For the text-containing cell, return its midpoint in (X, Y) coordinate format. 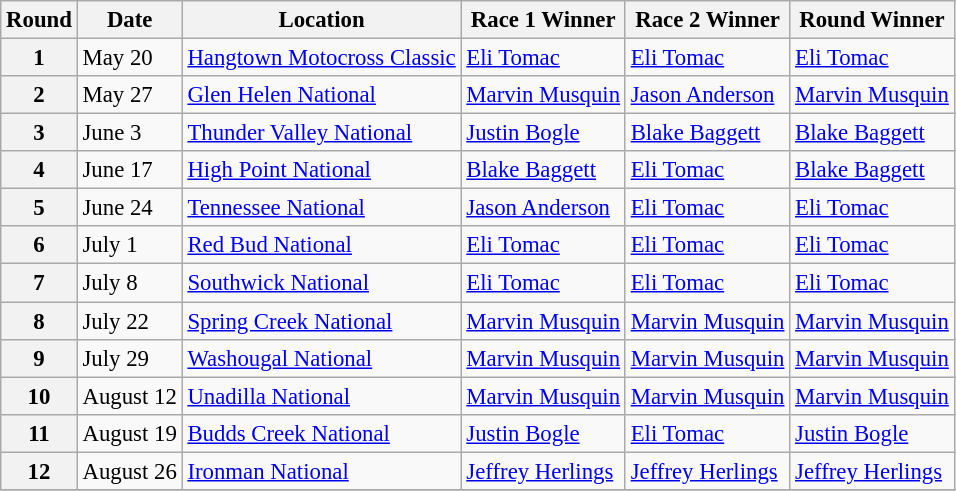
May 27 (130, 95)
2 (39, 95)
5 (39, 208)
Budds Creek National (322, 433)
8 (39, 321)
Ironman National (322, 471)
May 20 (130, 58)
4 (39, 170)
June 24 (130, 208)
10 (39, 396)
June 17 (130, 170)
1 (39, 58)
Unadilla National (322, 396)
Round Winner (872, 20)
July 22 (130, 321)
August 26 (130, 471)
July 1 (130, 245)
June 3 (130, 133)
3 (39, 133)
12 (39, 471)
August 19 (130, 433)
Washougal National (322, 358)
Southwick National (322, 283)
July 8 (130, 283)
9 (39, 358)
Glen Helen National (322, 95)
Thunder Valley National (322, 133)
High Point National (322, 170)
Red Bud National (322, 245)
Location (322, 20)
7 (39, 283)
Round (39, 20)
6 (39, 245)
Race 2 Winner (707, 20)
Tennessee National (322, 208)
Hangtown Motocross Classic (322, 58)
July 29 (130, 358)
Date (130, 20)
Race 1 Winner (543, 20)
Spring Creek National (322, 321)
11 (39, 433)
August 12 (130, 396)
